Search for the cell housing the specified text and yield its [x, y] center coordinate. 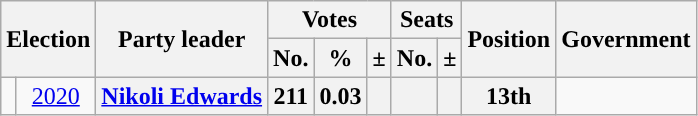
Party leader [182, 39]
Position [509, 39]
Government [626, 39]
Seats [426, 20]
% [340, 58]
211 [291, 96]
0.03 [340, 96]
2020 [56, 96]
13th [509, 96]
Votes [330, 20]
Election [48, 39]
Nikoli Edwards [182, 96]
